Provide the (x, y) coordinate of the cell's center where the given text is located.  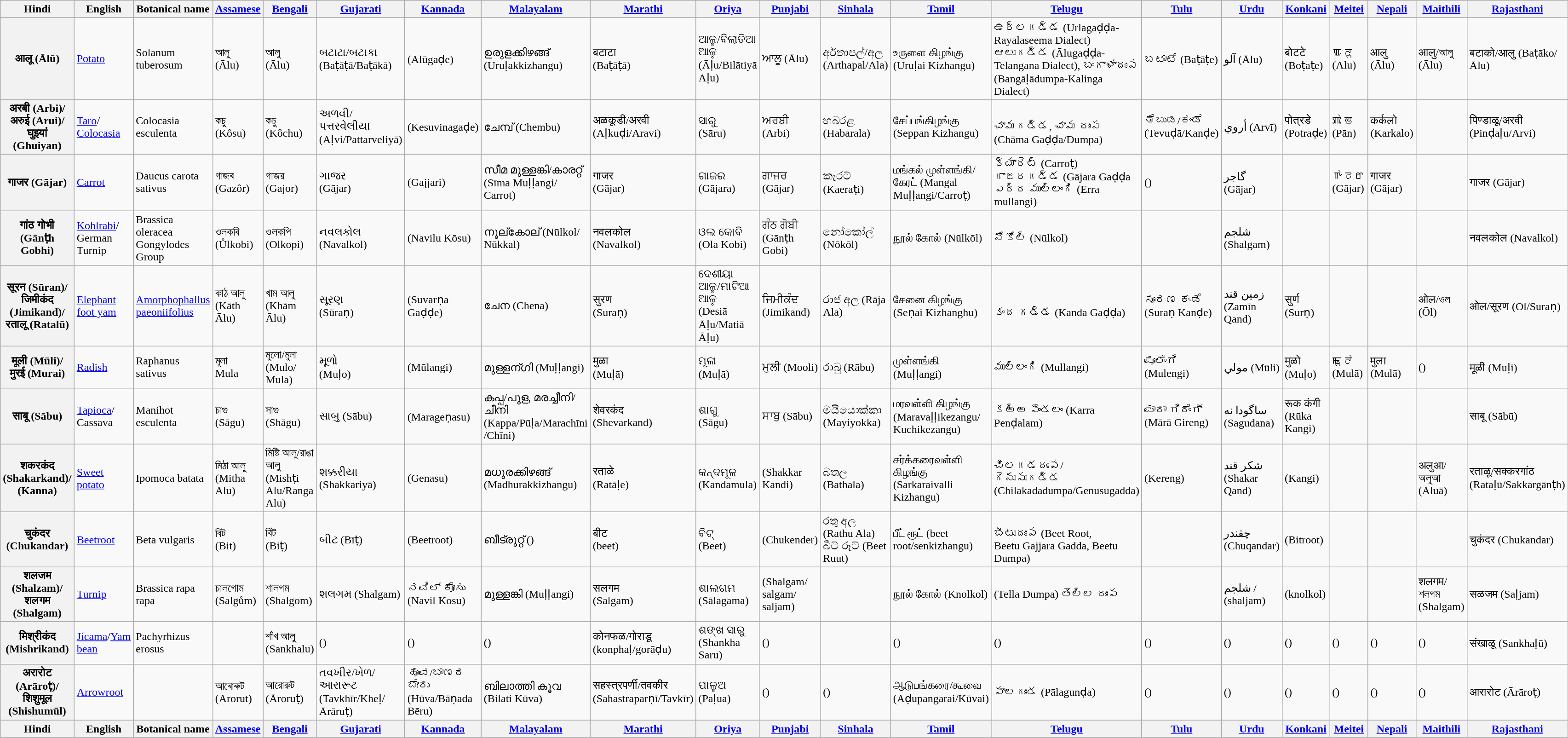
अरबी (Arbi)/अरुई (Arui)/घुइयां (Ghuiyan) (37, 127)
ஆடுபங்கரை/கூவை (Aḍupangarai/Kūvai) (941, 692)
Amorphophallus paeoniifolius (173, 306)
కంద గడ్డ (Kanda Gaḍḍa) (1067, 306)
চালগোম(Salgům) (238, 594)
અળવી/ પત્તરવેલીયા(Aḷvi/Pattarveliyā) (361, 127)
شكر قند (Shakar Qand) (1252, 478)
शलगम/শলগম (Shalgam) (1442, 594)
നൂല്കോല് (Nūlkol/ Nūkkal) (535, 238)
(Tella Dumpa) తెల్ల దుంప (1067, 594)
ബീട്രൂറ്റ്‌ () (535, 539)
आलू (Ālū) (37, 59)
Ipomoca batata (173, 478)
ఉర్లగడ్డ (Urlagaḍḍa-Rayalaseema Dialect)ఆలుగడ్డ (Ālugaḍḍa-Telangana Dialect), బంగాళాదుంప (Bangāḷādumpa-Kalinga Dialect) (1067, 59)
Carrot (104, 182)
மரவள்ளி கிழங்கு (Maravaḷḷikezangu/ Kuchikezangu) (941, 417)
(Kangi) (1305, 478)
मुला (Mulā) (1392, 368)
नवलकोल(Navalkol) (643, 238)
பீட் ரூட் (beet root/senkizhangu) (941, 539)
ਅਰਬੀ (Arbi) (790, 127)
(knolkol) (1305, 594)
ਗੰਠ ਗੋਬੀ (Gānṭh Gobi) (790, 238)
କନ୍ଦମୂଳ(Kandamula) (728, 478)
Brassica oleracea Gongylodes Group (173, 238)
रूक कंगी (Rūka Kangi) (1305, 417)
বিট(Bit) (238, 539)
(Gajjari) (443, 182)
તવખીર/ખેળ/આરારૂટ(Tavkhīr/Kheḷ/Ārāruṭ) (361, 692)
Solanum tuberosum (173, 59)
बटाटा(Baṭāṭā) (643, 59)
شلجم / (shaljam) (1252, 594)
शलजम (Shalzam)/शलगम (Shalgam) (37, 594)
(Navilu Kōsu) (443, 238)
(Beetroot) (443, 539)
কাঠ আলু(Kāth Ālu) (238, 306)
(Shakkar Kandi) (790, 478)
Turnip (104, 594)
(Genasu) (443, 478)
আৰোৰুট(Arorut) (238, 692)
కఱ్ఱ పెండలం (Karra Penḍalam) (1067, 417)
सुर्ण (Surṇ) (1305, 306)
ओल/ওল (Ōl) (1442, 306)
മധുരക്കിഴങ്ങ് (Madhurakkizhangu) (535, 478)
చామగడ్డ, చామ దుంప (Chāma Gaḍḍa/Dumpa) (1067, 127)
ଶାଲଗମ(Sālagama) (728, 594)
શક્કરીયા(Shakkariyā) (361, 478)
ଶଙ୍ଖ ସାରୁ (Shankha Saru) (728, 643)
ముల్లంగి (Mullangi) (1067, 368)
කැරට් (Kaeraṭi) (856, 182)
சர்க்கரைவள்ளி கிழங்கு (Sarkaraivalli Kizhangu) (941, 478)
रताळू/सक्करगांठ (Rataḷū/Sakkargānṭh) (1517, 478)
ଓଲ କୋବି(Ola Kobi) (728, 238)
ਆਲੂ (Ālu) (790, 59)
పాలగుండ (Pālagunḍa) (1067, 692)
मूली (Mūli)/मुरई (Murai) (37, 368)
Sweet potato (104, 478)
آلو (Ālu) (1252, 59)
શલગમ (Shalgam) (361, 594)
گاجر (Gājar) (1252, 182)
ପାଳୁଅ (Paḷua) (728, 692)
சேப்பங்கிழங்கு (Seppan Kizhangu) (941, 127)
شلجم (Shalgam) (1252, 238)
أروي (Arvī) (1252, 127)
আরোরুট(Āroruṭ) (290, 692)
රාජ අල (Rāja Ala) (856, 306)
(Suvarṇa Gaḍḍe) (443, 306)
ওলকবি(Ůlkobi) (238, 238)
मिश्रीकंद (Mishrikand) (37, 643)
ਸਾਬੁ (Sābu) (790, 417)
ചേന (Chena) (535, 306)
सलगम(Salgam) (643, 594)
સાબુ (Sābu) (361, 417)
ওলকপি(Olkopi) (290, 238)
બટાટા/બટાકા(Baṭāṭā/Baṭākā) (361, 59)
બીટ (Bīṭ) (361, 539)
(Chukender) (790, 539)
सळजम (Saḷjam) (1517, 594)
Manihot esculenta (173, 417)
Potato (104, 59)
ಸೂರಣ ಕಂಡೆ (Suraṇ Kanḍe) (1181, 306)
નવલકોલ (Navalkol) (361, 238)
रताळे(Ratāḷe) (643, 478)
Jícama/Yam bean (104, 643)
ساگودا نه (Sagudana) (1252, 417)
মিঠা আলু(Mitha Alu) (238, 478)
ਮੁਲੀ (Mooli) (790, 368)
सूरन (Sūran)/जिमीकंद (Jimikand)/रतालू (Ratalū) (37, 306)
Radish (104, 368)
(Mūlangi) (443, 368)
आलु (Ālu) (1392, 59)
कोनफळ/गोराडू(konphaḷ/gorāḍu) (643, 643)
මයියොක්කා (Mayiyokka) (856, 417)
മുള്ളങ്കി (Muḷḷangi) (535, 594)
अळकूडी/अरवी(Aḷkuḍi/Aravi) (643, 127)
క్యారెట్ (Carroṭ)గాజరగడ్డ (Gājara Gaḍḍaఎర్ర ముల్లంగి (Erra mullangi) (1067, 182)
Pachyrhizus erosus (173, 643)
زمين قند (Zamīn Qand) (1252, 306)
सुरण(Suraṇ) (643, 306)
बोटटे (Boṭaṭe) (1305, 59)
Kohlrabi/ German Turnip (104, 238)
முள்ளங்கி (Muḷḷangi) (941, 368)
బీటుదుంప (Beet Root, Beetu Gajjara Gadda, Beetu Dumpa) (1067, 539)
बीट(beet) (643, 539)
(Bitroot) (1305, 539)
മുള്ളന്ഗി (Muḷḷangi) (535, 368)
Beetroot (104, 539)
ଶାଗୁ(Sāgu) (728, 417)
গাজৰ(Gazôr) (238, 182)
शेवरकंद(Shevarkand) (643, 417)
ओल/सूरण (Ol/Suraṇ) (1517, 306)
ಮೂಲೆಂಗಿ (Mulengi) (1181, 368)
খাম আলু(Khām Ālu) (290, 306)
চাগু(Sāgu) (238, 417)
ଗାଜର(Gājara) (728, 182)
ബിലാത്തി കൂവ (Bilati Kūva) (535, 692)
साबू (Sābu) (37, 417)
मूळी (Muḷi) (1517, 368)
মুলো/মুলা(Mulo/ Mula) (290, 368)
ꯄꯥꯟ (Pān) (1349, 127)
නෝකෝල් (Nōkōl) (856, 238)
साबू (Sābū) (1517, 417)
सहस्त्रपर्णी/तवकीर(Sahastraparṇī/Tavkīr) (643, 692)
Beta vulgaris (173, 539)
ଦେଶୀୟା ଆଳୁ/ମାଟିଆ ଆଳୁ(Desiā Āḷu/Matiā Āḷu) (728, 306)
पिण्डाळू/अरवी (Pinḍaḷu/Arvi) (1517, 127)
मुळो (Muḷo) (1305, 368)
(Kesuvinagaḍe) (443, 127)
ꯑꯂꯨ (Alu) (1349, 59)
බතල (Bathala) (856, 478)
સૂરણ(Sūraṇ) (361, 306)
Elephant foot yam (104, 306)
ചേമ്പ് (Chembu) (535, 127)
ꯒꯥꯖꯔ (Gājar) (1349, 182)
ସାରୁ(Sāru) (728, 127)
ગાજર(Gājar) (361, 182)
నోకోల్ (Nūlkol) (1067, 238)
সাগু(Shāgu) (290, 417)
உருளை கிழங்கு (Uruḷai Kizhangu) (941, 59)
Arrowroot (104, 692)
Taro/ Colocasia (104, 127)
आलु/আলু (Ālu) (1442, 59)
अरारोट (Arāroṭ)/शिशुमूल (Shishumūl) (37, 692)
(Kereng) (1181, 478)
(Alūgaḍe) (443, 59)
अलुआ/অলুআ (Aluā) (1442, 478)
বিট(Biṭ) (290, 539)
மங்கல் முள்ளங்கி/கேரட் (Mangal Muḷḷangi/Carroṭ) (941, 182)
मुळा(Muḷā) (643, 368)
ਜਿਮੀਕੰਦ (Jimikand) (790, 306)
संखाळू (Sankhaḷū) (1517, 643)
ଆଳୁ/ବିଲାତିଆ ଆଳୁ(Āḷu/Bilātiyā Aḷu) (728, 59)
Raphanus sativus (173, 368)
কচু(Kôsu) (238, 127)
(Marageṇasu) (443, 417)
ഉരുളക്കിഴങ്ങ് (Uruḷakkizhangu) (535, 59)
ನವಿಲ್ ಕೋಸು (Navil Kosu) (443, 594)
ಬಟಾಟೆ (Baṭāṭe) (1181, 59)
چقندر (Chuqandar) (1252, 539)
गाजर(Gājar) (643, 182)
पोत्रडे (Potraḍe) (1305, 127)
ಮಾರಾ ಗಿರೆಂಗ್ (Mārā Gireng) (1181, 417)
ਗਾਜਰ (Gājar) (790, 182)
কচু(Kôchu) (290, 127)
സീമ മുള്ളങ്കി/കാരറ്റ്‌ (Sīma Muḷḷangi/ Carrot) (535, 182)
കപ്പ/പൂള, മരച്ചീനി/ചീനി (Kappa/Pūḷa/Marachīni /Chīni) (535, 417)
ꯃꯨꯂꯥ (Mulā) (1349, 368)
చిలగడదుంప/గెనుసుగడ్డ (Chilakadadumpa/Genusugadda) (1067, 478)
රාබු (Rābu) (856, 368)
মিষ্টি আলু/রাঙা আলু(Mishṭi Alu/Ranga Alu) (290, 478)
बटाको/आलु (Baṭāko/Ālu) (1517, 59)
आरारोट (Ārāroṭ) (1517, 692)
ବିଟ୍(Beet) (728, 539)
गांठ गोभी (Gānṭh Gobhi) (37, 238)
நூல் கோல் (Knolkol) (941, 594)
ମୂଳା(Muḷā) (728, 368)
शकरकंद (Shakarkand)/(Kanna) (37, 478)
গাজর(Gajor) (290, 182)
नवलकोल (Navalkol) (1517, 238)
মূলাMula (238, 368)
Tapioca/ Cassava (104, 417)
Brassica rapa rapa (173, 594)
රතු අල (Rathu Ala) බීට් රූට් (Beet Ruut) (856, 539)
مولي (Mūli) (1252, 368)
শালগম(Shalgom) (290, 594)
শাঁখ আলু(Sankhalu) (290, 643)
મૂળો(Muḷo) (361, 368)
ತೆಬುಡ/ಕಂಡೆ (Tevuḍā/Kanḍe) (1181, 127)
(Shalgam/ salgam/ saljam) (790, 594)
कर्कलो (Karkalo) (1392, 127)
හබරළ (Habarala) (856, 127)
අර්තාපල්/අල (Arthapal/Ala) (856, 59)
சேனை கிழங்கு (Seṇai Kizhanghu) (941, 306)
நூல் கோல் (Nūlkōl) (941, 238)
Colocasia esculenta (173, 127)
ಹೂವ/ಬಾಣದ ಬೇರು (Hūva/Bāṇada Bēru) (443, 692)
Daucus carota sativus (173, 182)
